Search for the cell housing the specified text and yield its [x, y] center coordinate. 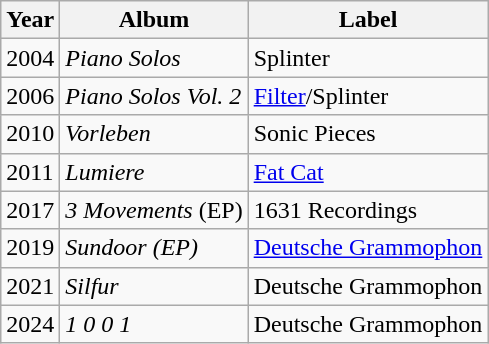
2021 [30, 286]
1 0 0 1 [154, 324]
Splinter [368, 58]
Label [368, 20]
Lumiere [154, 172]
Filter/Splinter [368, 96]
Silfur [154, 286]
Piano Solos Vol. 2 [154, 96]
Album [154, 20]
2004 [30, 58]
2010 [30, 134]
2006 [30, 96]
1631 Recordings [368, 210]
2024 [30, 324]
2019 [30, 248]
Fat Cat [368, 172]
2011 [30, 172]
Sundoor (EP) [154, 248]
2017 [30, 210]
Sonic Pieces [368, 134]
Year [30, 20]
Vorleben [154, 134]
Piano Solos [154, 58]
3 Movements (EP) [154, 210]
